Capture the cell that displays the provided text and extract its (x, y) central coordinate. 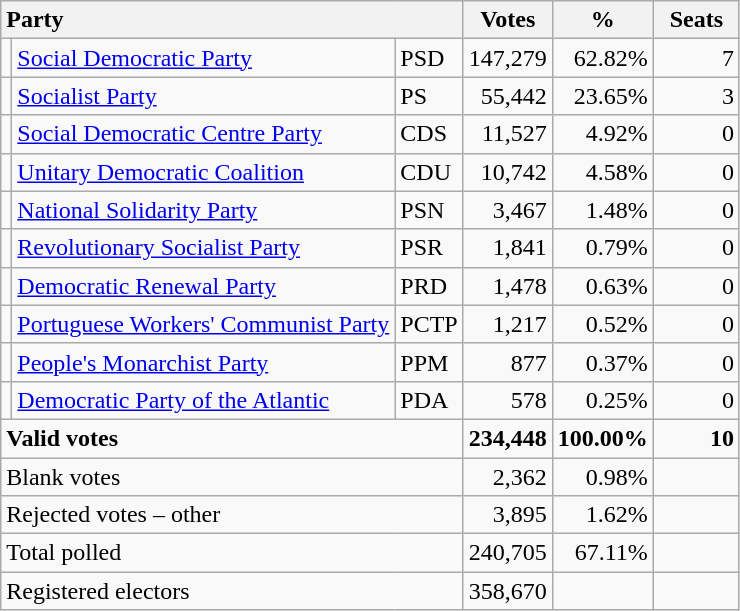
3,895 (508, 515)
234,448 (508, 438)
0.52% (602, 324)
CDU (429, 172)
1,478 (508, 286)
CDS (429, 134)
4.92% (602, 134)
0.79% (602, 248)
1.62% (602, 515)
10 (696, 438)
People's Monarchist Party (204, 362)
PSR (429, 248)
2,362 (508, 477)
Social Democratic Party (204, 58)
4.58% (602, 172)
11,527 (508, 134)
3 (696, 96)
3,467 (508, 210)
Blank votes (232, 477)
7 (696, 58)
877 (508, 362)
PSN (429, 210)
67.11% (602, 553)
10,742 (508, 172)
Votes (508, 20)
100.00% (602, 438)
% (602, 20)
Valid votes (232, 438)
147,279 (508, 58)
Democratic Renewal Party (204, 286)
Rejected votes – other (232, 515)
National Solidarity Party (204, 210)
Democratic Party of the Atlantic (204, 400)
0.25% (602, 400)
Revolutionary Socialist Party (204, 248)
PS (429, 96)
Unitary Democratic Coalition (204, 172)
PDA (429, 400)
240,705 (508, 553)
1,217 (508, 324)
Party (232, 20)
Socialist Party (204, 96)
PSD (429, 58)
Registered electors (232, 591)
0.98% (602, 477)
578 (508, 400)
358,670 (508, 591)
1.48% (602, 210)
Portuguese Workers' Communist Party (204, 324)
PPM (429, 362)
55,442 (508, 96)
Social Democratic Centre Party (204, 134)
23.65% (602, 96)
1,841 (508, 248)
0.37% (602, 362)
PCTP (429, 324)
Total polled (232, 553)
Seats (696, 20)
PRD (429, 286)
0.63% (602, 286)
62.82% (602, 58)
